From the cell containing the given text, extract its center point as (x, y) coordinate. 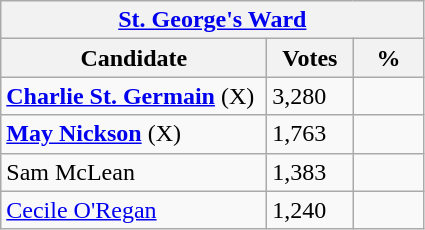
3,280 (310, 96)
May Nickson (X) (134, 134)
Votes (310, 58)
% (388, 58)
St. George's Ward (212, 20)
Cecile O'Regan (134, 210)
Sam McLean (134, 172)
Charlie St. Germain (X) (134, 96)
1,383 (310, 172)
Candidate (134, 58)
1,763 (310, 134)
1,240 (310, 210)
